Provide the (X, Y) coordinate of the cell's center where the given text is located.  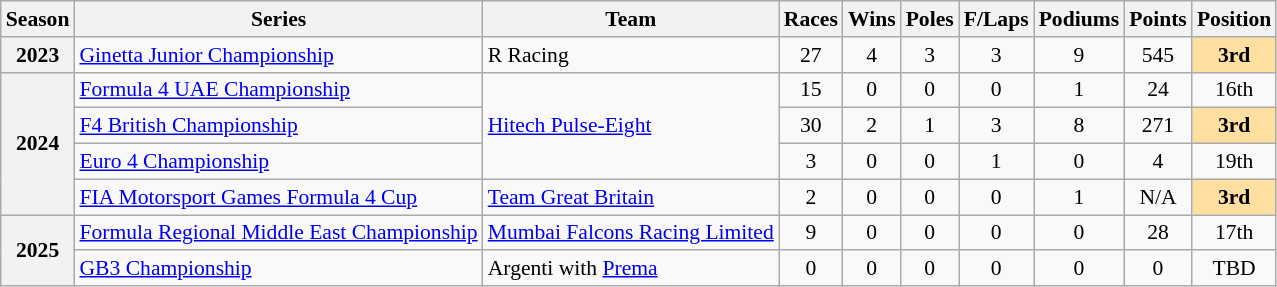
Ginetta Junior Championship (278, 55)
Team Great Britain (631, 197)
271 (1158, 126)
Points (1158, 19)
Podiums (1080, 19)
Races (811, 19)
545 (1158, 55)
Hitech Pulse-Eight (631, 126)
2024 (38, 143)
Euro 4 Championship (278, 162)
Wins (872, 19)
16th (1234, 90)
8 (1080, 126)
Formula 4 UAE Championship (278, 90)
2023 (38, 55)
GB3 Championship (278, 269)
28 (1158, 233)
27 (811, 55)
2025 (38, 250)
F4 British Championship (278, 126)
FIA Motorsport Games Formula 4 Cup (278, 197)
Formula Regional Middle East Championship (278, 233)
Series (278, 19)
Argenti with Prema (631, 269)
30 (811, 126)
R Racing (631, 55)
N/A (1158, 197)
Team (631, 19)
19th (1234, 162)
15 (811, 90)
Poles (930, 19)
Position (1234, 19)
17th (1234, 233)
Mumbai Falcons Racing Limited (631, 233)
TBD (1234, 269)
Season (38, 19)
F/Laps (996, 19)
24 (1158, 90)
